Provide the [x, y] coordinate of the cell's center where the given text is located.  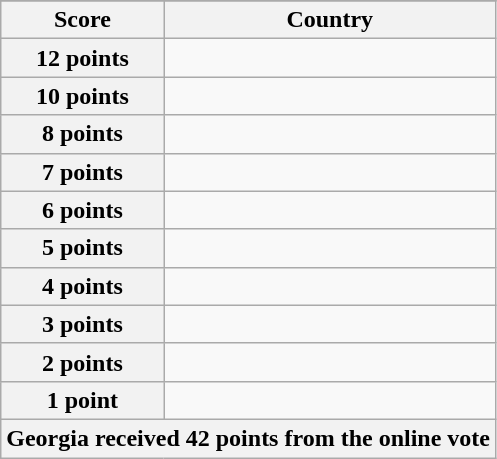
Country [330, 20]
7 points [82, 172]
Georgia received 42 points from the online vote [248, 438]
4 points [82, 286]
Score [82, 20]
5 points [82, 248]
12 points [82, 58]
3 points [82, 324]
2 points [82, 362]
1 point [82, 400]
8 points [82, 134]
10 points [82, 96]
6 points [82, 210]
